Find where the given text appears and provide that cell's center as [x, y] coordinate. 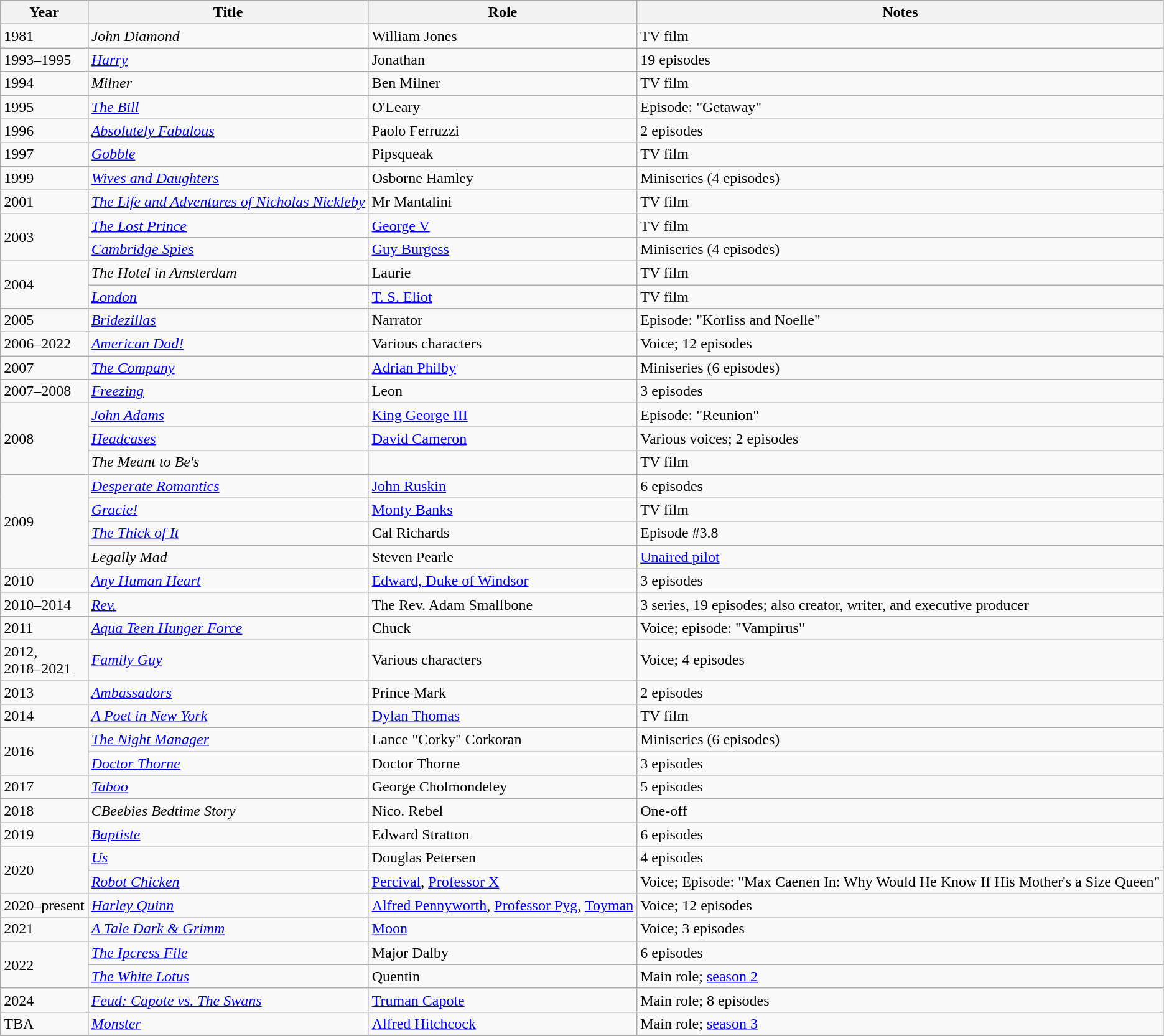
2016 [44, 752]
2011 [44, 628]
The Company [228, 368]
1994 [44, 83]
Monty Banks [503, 510]
The Bill [228, 107]
Episode #3.8 [900, 533]
The Life and Adventures of Nicholas Nickleby [228, 202]
Alfred Hitchcock [503, 1024]
2010 [44, 581]
1996 [44, 131]
Us [228, 858]
Feud: Capote vs. The Swans [228, 1000]
The Meant to Be's [228, 462]
Major Dalby [503, 953]
Episode: "Reunion" [900, 415]
T. S. Eliot [503, 297]
Steven Pearle [503, 557]
Desperate Romantics [228, 486]
1993–1995 [44, 60]
Rev. [228, 604]
One-off [900, 811]
A Poet in New York [228, 716]
Gobble [228, 154]
1981 [44, 36]
Ambassadors [228, 693]
2006–2022 [44, 344]
1999 [44, 178]
Edward Stratton [503, 834]
Edward, Duke of Windsor [503, 581]
A Tale Dark & Grimm [228, 929]
Aqua Teen Hunger Force [228, 628]
Episode: "Getaway" [900, 107]
Osborne Hamley [503, 178]
2013 [44, 693]
1997 [44, 154]
Absolutely Fabulous [228, 131]
Year [44, 12]
Alfred Pennyworth, Professor Pyg, Toyman [503, 905]
Douglas Petersen [503, 858]
Chuck [503, 628]
2019 [44, 834]
Milner [228, 83]
Truman Capote [503, 1000]
The Ipcress File [228, 953]
2010–2014 [44, 604]
Leon [503, 391]
Family Guy [228, 660]
Narrator [503, 320]
1995 [44, 107]
Ben Milner [503, 83]
The Hotel in Amsterdam [228, 273]
London [228, 297]
Jonathan [503, 60]
The Rev. Adam Smallbone [503, 604]
Various voices; 2 episodes [900, 439]
2004 [44, 284]
Legally Mad [228, 557]
2014 [44, 716]
The Lost Prince [228, 225]
2003 [44, 237]
Role [503, 12]
John Ruskin [503, 486]
Title [228, 12]
David Cameron [503, 439]
Main role; season 3 [900, 1024]
King George III [503, 415]
19 episodes [900, 60]
Pipsqueak [503, 154]
Episode: "Korliss and Noelle" [900, 320]
Moon [503, 929]
2021 [44, 929]
Taboo [228, 787]
American Dad! [228, 344]
Voice; 4 episodes [900, 660]
O'Leary [503, 107]
Prince Mark [503, 693]
Percival, Professor X [503, 882]
Monster [228, 1024]
2020–present [44, 905]
Quentin [503, 976]
Freezing [228, 391]
Baptiste [228, 834]
Harley Quinn [228, 905]
2005 [44, 320]
Guy Burgess [503, 249]
George V [503, 225]
2012,2018–2021 [44, 660]
William Jones [503, 36]
Cambridge Spies [228, 249]
4 episodes [900, 858]
2017 [44, 787]
The Thick of It [228, 533]
George Cholmondeley [503, 787]
2020 [44, 870]
The Night Manager [228, 740]
Harry [228, 60]
John Adams [228, 415]
Paolo Ferruzzi [503, 131]
Headcases [228, 439]
Any Human Heart [228, 581]
Adrian Philby [503, 368]
2007 [44, 368]
Unaired pilot [900, 557]
5 episodes [900, 787]
TBA [44, 1024]
Main role; season 2 [900, 976]
Wives and Daughters [228, 178]
Nico. Rebel [503, 811]
Gracie! [228, 510]
Dylan Thomas [503, 716]
Voice; 3 episodes [900, 929]
Voice; episode: "Vampirus" [900, 628]
Voice; Episode: "Max Caenen In: Why Would He Know If His Mother's a Size Queen" [900, 882]
Mr Mantalini [503, 202]
John Diamond [228, 36]
2018 [44, 811]
CBeebies Bedtime Story [228, 811]
2024 [44, 1000]
The White Lotus [228, 976]
2022 [44, 964]
Laurie [503, 273]
Notes [900, 12]
2001 [44, 202]
Main role; 8 episodes [900, 1000]
Cal Richards [503, 533]
2008 [44, 439]
2009 [44, 521]
Bridezillas [228, 320]
Lance "Corky" Corkoran [503, 740]
Robot Chicken [228, 882]
2007–2008 [44, 391]
3 series, 19 episodes; also creator, writer, and executive producer [900, 604]
